Capture the cell that displays the provided text and extract its [x, y] central coordinate. 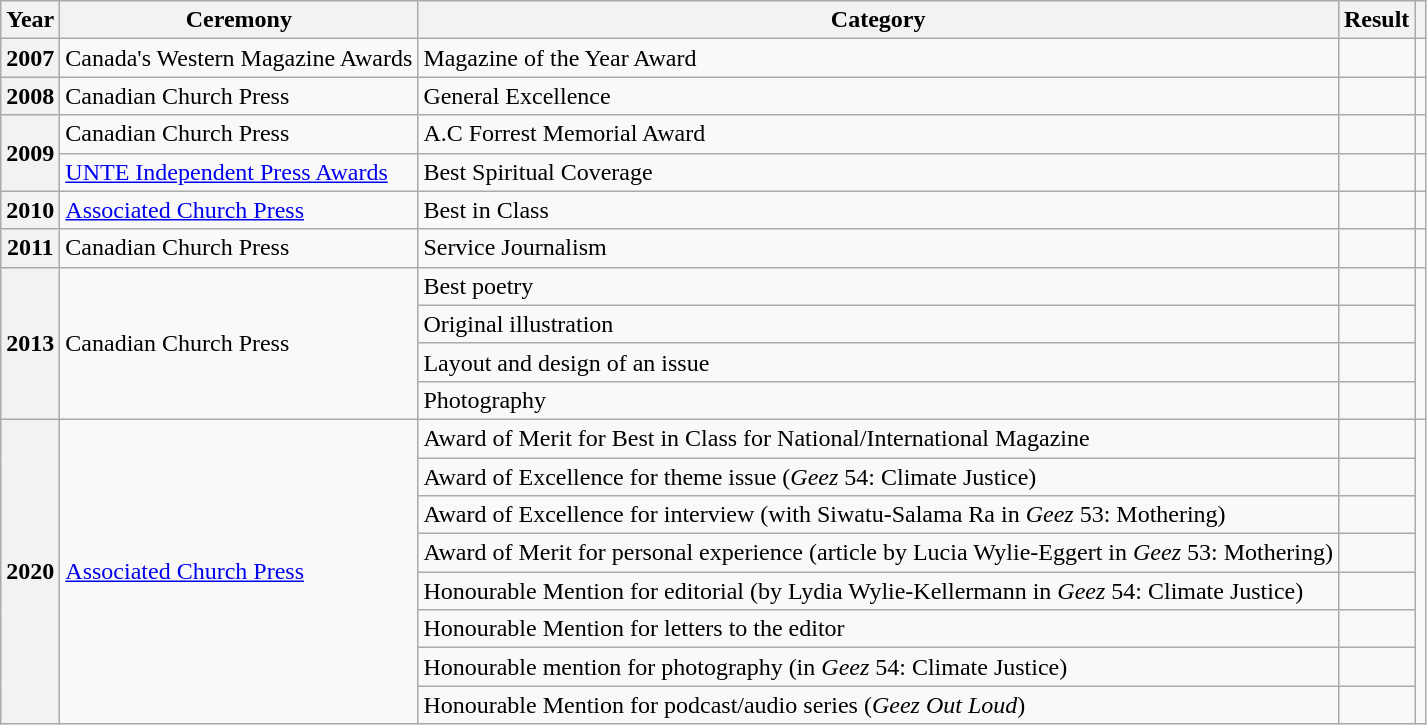
Ceremony [239, 20]
2020 [30, 571]
Result [1376, 20]
Honourable mention for photography (in Geez 54: Climate Justice) [878, 667]
2010 [30, 210]
Canada's Western Magazine Awards [239, 58]
2009 [30, 153]
Honourable Mention for editorial (by Lydia Wylie-Kellermann in Geez 54: Climate Justice) [878, 591]
Award of Excellence for theme issue (Geez 54: Climate Justice) [878, 477]
Category [878, 20]
Award of Excellence for interview (with Siwatu-Salama Ra in Geez 53: Mothering) [878, 515]
Layout and design of an issue [878, 362]
2013 [30, 343]
Original illustration [878, 324]
2008 [30, 96]
Honourable Mention for podcast/audio series (Geez Out Loud) [878, 705]
Best poetry [878, 286]
Year [30, 20]
Best Spiritual Coverage [878, 172]
General Excellence [878, 96]
Best in Class [878, 210]
Photography [878, 400]
UNTE Independent Press Awards [239, 172]
2011 [30, 248]
Award of Merit for personal experience (article by Lucia Wylie-Eggert in Geez 53: Mothering) [878, 553]
2007 [30, 58]
Magazine of the Year Award [878, 58]
Service Journalism [878, 248]
Honourable Mention for letters to the editor [878, 629]
Award of Merit for Best in Class for National/International Magazine [878, 438]
A.C Forrest Memorial Award [878, 134]
